Provide the [X, Y] coordinate of the cell's center where the given text is located.  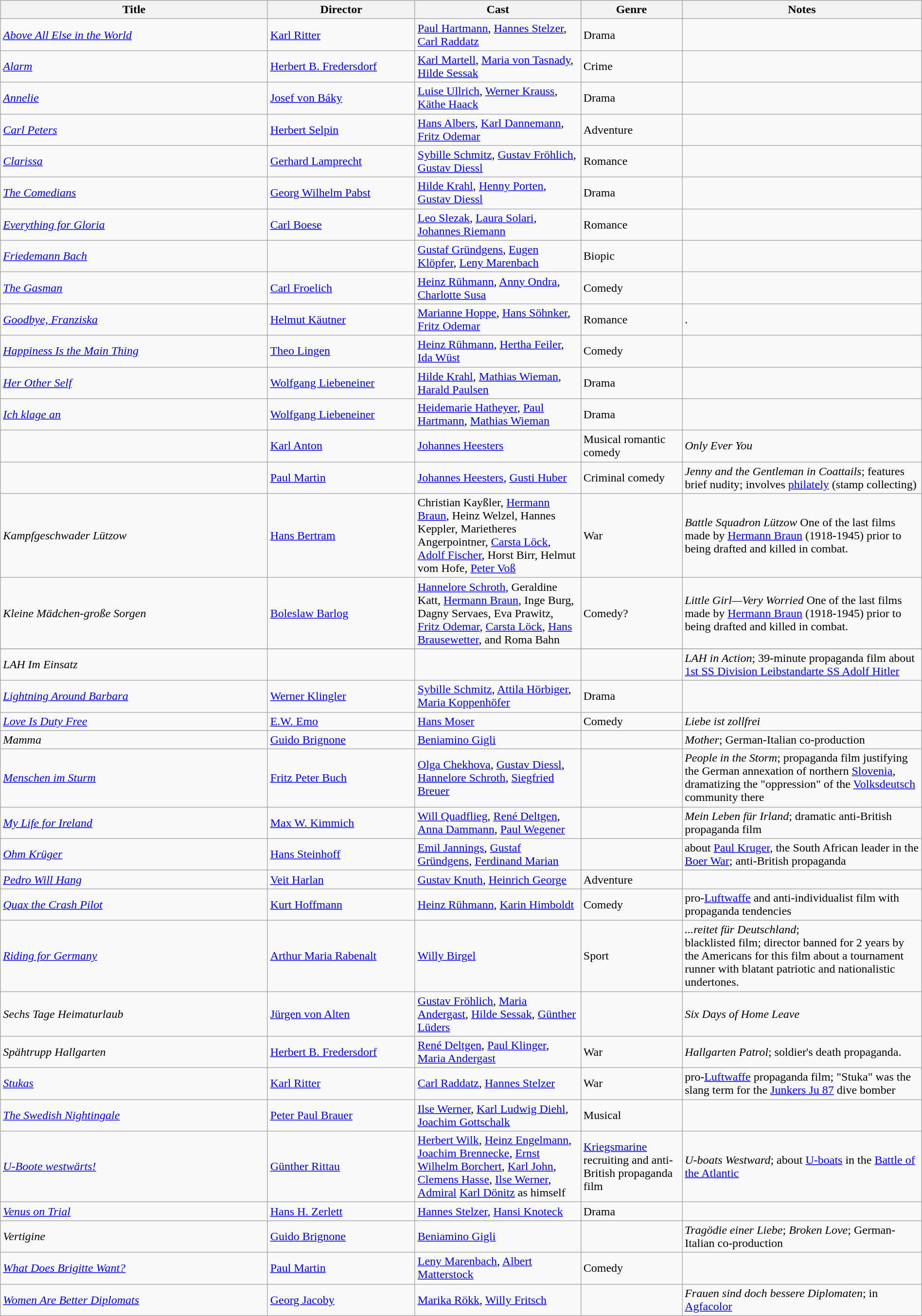
Gustav Fröhlich, Maria Andergast, Hilde Sessak, Günther Lüders [498, 1014]
Venus on Trial [134, 1211]
Six Days of Home Leave [802, 1014]
Carl Raddatz, Hannes Stelzer [498, 1084]
Notes [802, 10]
Jenny and the Gentleman in Coattails; features brief nudity; involves philately (stamp collecting) [802, 478]
Willy Birgel [498, 956]
Musical romantic comedy [631, 446]
Stukas [134, 1084]
Hilde Krahl, Henny Porten, Gustav Diessl [498, 193]
Johannes Heesters, Gusti Huber [498, 478]
Georg Jacoby [341, 1299]
Herbert Wilk, Heinz Engelmann, Joachim Brennecke, Ernst Wilhelm Borchert, Karl John, Clemens Hasse, Ilse Werner, Admiral Karl Dönitz as himself [498, 1167]
Herbert Selpin [341, 129]
Helmut Käutner [341, 319]
Sybille Schmitz, Attila Hörbiger, Maria Koppenhöfer [498, 696]
Kampfgeschwader Lützow [134, 536]
. [802, 319]
Above All Else in the World [134, 35]
The Gasman [134, 288]
Werner Klingler [341, 696]
Comedy? [631, 613]
Boleslaw Barlog [341, 613]
Quax the Crash Pilot [134, 905]
Sybille Schmitz, Gustav Fröhlich, Gustav Diessl [498, 161]
Biopic [631, 256]
Günther Rittau [341, 1167]
Hans Moser [498, 721]
René Deltgen, Paul Klinger, Maria Andergast [498, 1052]
Menschen im Sturm [134, 778]
Olga Chekhova, Gustav Diessl, Hannelore Schroth, Siegfried Breuer [498, 778]
Everything for Gloria [134, 225]
Hannes Stelzer, Hansi Knoteck [498, 1211]
Ohm Krüger [134, 854]
Karl Martell, Maria von Tasnady, Hilde Sessak [498, 66]
Georg Wilhelm Pabst [341, 193]
Kriegsmarine recruiting and anti-British propaganda film [631, 1167]
Heidemarie Hatheyer, Paul Hartmann, Mathias Wieman [498, 414]
Theo Lingen [341, 351]
Jürgen von Alten [341, 1014]
Max W. Kimmich [341, 823]
Leny Marenbach, Albert Matterstock [498, 1268]
Arthur Maria Rabenalt [341, 956]
Hallgarten Patrol; soldier's death propaganda. [802, 1052]
Alarm [134, 66]
Happiness Is the Main Thing [134, 351]
Goodbye, Franziska [134, 319]
Ilse Werner, Karl Ludwig Diehl, Joachim Gottschalk [498, 1116]
U-boats Westward; about U-boats in the Battle of the Atlantic [802, 1167]
Hilde Krahl, Mathias Wieman, Harald Paulsen [498, 382]
U-Boote westwärts! [134, 1167]
Heinz Rühmann, Anny Ondra, Charlotte Susa [498, 288]
Spähtrupp Hallgarten [134, 1052]
Johannes Heesters [498, 446]
Emil Jannings, Gustaf Gründgens, Ferdinand Marian [498, 854]
Gustaf Gründgens, Eugen Klöpfer, Leny Marenbach [498, 256]
Hannelore Schroth, Geraldine Katt, Hermann Braun, Inge Burg, Dagny Servaes, Eva Prawitz, Fritz Odemar, Carsta Löck, Hans Brausewetter, and Roma Bahn [498, 613]
LAH in Action; 39-minute propaganda film about 1st SS Division Leibstandarte SS Adolf Hitler [802, 664]
Kurt Hoffmann [341, 905]
What Does Brigitte Want? [134, 1268]
Heinz Rühmann, Hertha Feiler, Ida Wüst [498, 351]
Pedro Will Hang [134, 879]
Mein Leben für Irland; dramatic anti-British propaganda film [802, 823]
Peter Paul Brauer [341, 1116]
Battle Squadron Lützow One of the last films made by Hermann Braun (1918-1945) prior to being drafted and killed in combat. [802, 536]
Will Quadflieg, René Deltgen, Anna Dammann, Paul Wegener [498, 823]
Marianne Hoppe, Hans Söhnker, Fritz Odemar [498, 319]
Gerhard Lamprecht [341, 161]
Fritz Peter Buch [341, 778]
Cast [498, 10]
Hans H. Zerlett [341, 1211]
Sport [631, 956]
Carl Peters [134, 129]
Little Girl—Very Worried One of the last films made by Hermann Braun (1918-1945) prior to being drafted and killed in combat. [802, 613]
Hans Steinhoff [341, 854]
The Swedish Nightingale [134, 1116]
pro-Luftwaffe propaganda film; "Stuka" was the slang term for the Junkers Ju 87 dive bomber [802, 1084]
Liebe ist zollfrei [802, 721]
LAH Im Einsatz [134, 664]
Carl Boese [341, 225]
Gustav Knuth, Heinrich George [498, 879]
Karl Anton [341, 446]
Heinz Rühmann, Karin Himboldt [498, 905]
Riding for Germany [134, 956]
Sechs Tage Heimaturlaub [134, 1014]
Love Is Duty Free [134, 721]
pro-Luftwaffe and anti-individualist film with propaganda tendencies [802, 905]
Only Ever You [802, 446]
Genre [631, 10]
Josef von Báky [341, 98]
Her Other Self [134, 382]
Hans Albers, Karl Dannemann, Fritz Odemar [498, 129]
Tragödie einer Liebe; Broken Love; German-Italian co-production [802, 1236]
Mother; German-Italian co-production [802, 740]
Carl Froelich [341, 288]
Veit Harlan [341, 879]
Leo Slezak, Laura Solari, Johannes Riemann [498, 225]
Director [341, 10]
Paul Hartmann, Hannes Stelzer, Carl Raddatz [498, 35]
Friedemann Bach [134, 256]
Title [134, 10]
Luise Ullrich, Werner Krauss, Käthe Haack [498, 98]
Lightning Around Barbara [134, 696]
Annelie [134, 98]
Vertigine [134, 1236]
Crime [631, 66]
Ich klage an [134, 414]
about Paul Kruger, the South African leader in the Boer War; anti-British propaganda [802, 854]
My Life for Ireland [134, 823]
Women Are Better Diplomats [134, 1299]
Musical [631, 1116]
Criminal comedy [631, 478]
Kleine Mädchen-große Sorgen [134, 613]
E.W. Emo [341, 721]
The Comedians [134, 193]
Hans Bertram [341, 536]
Frauen sind doch bessere Diplomaten; in Agfacolor [802, 1299]
Clarissa [134, 161]
Mamma [134, 740]
Marika Rökk, Willy Fritsch [498, 1299]
